Return the [x, y] coordinate for the center point of the cell that contains the specified text.  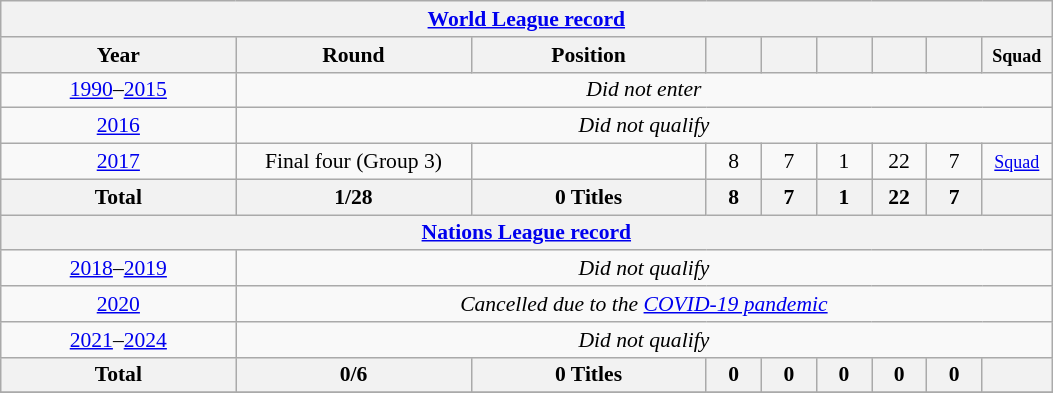
2021–2024 [118, 340]
1990–2015 [118, 90]
Cancelled due to the COVID-19 pandemic [644, 304]
Round [354, 55]
2017 [118, 162]
2018–2019 [118, 269]
Year [118, 55]
Did not enter [644, 90]
2016 [118, 126]
2020 [118, 304]
1/28 [354, 197]
World League record [526, 19]
0/6 [354, 375]
Position [588, 55]
Nations League record [526, 233]
Final four (Group 3) [354, 162]
